Locate the cell with the specified text and output its (x, y) center coordinate. 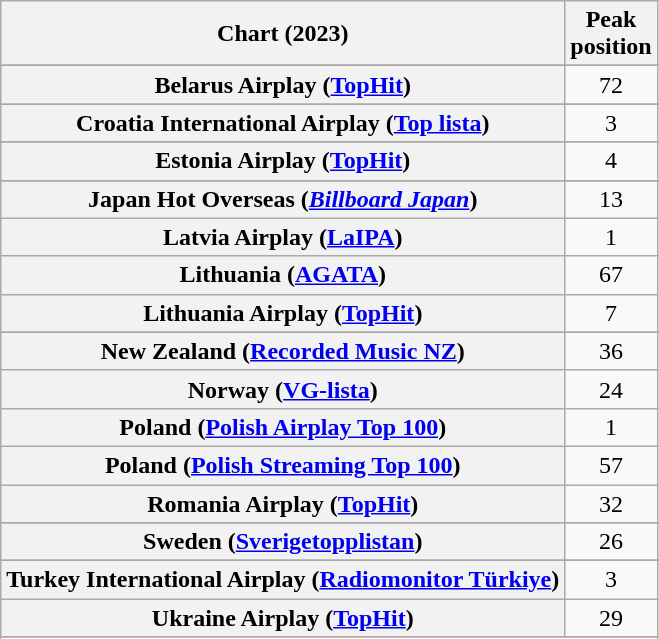
67 (611, 275)
26 (611, 542)
Latvia Airplay (LaIPA) (283, 237)
Belarus Airplay (TopHit) (283, 85)
Turkey International Airplay (Radiomonitor Türkiye) (283, 580)
Poland (Polish Airplay Top 100) (283, 427)
Sweden (Sverigetopplistan) (283, 542)
Japan Hot Overseas (Billboard Japan) (283, 199)
36 (611, 351)
Chart (2023) (283, 34)
13 (611, 199)
57 (611, 465)
7 (611, 313)
Croatia International Airplay (Top lista) (283, 123)
4 (611, 161)
Poland (Polish Streaming Top 100) (283, 465)
Ukraine Airplay (TopHit) (283, 618)
72 (611, 85)
Estonia Airplay (TopHit) (283, 161)
24 (611, 389)
32 (611, 503)
Lithuania Airplay (TopHit) (283, 313)
29 (611, 618)
New Zealand (Recorded Music NZ) (283, 351)
Lithuania (AGATA) (283, 275)
Norway (VG-lista) (283, 389)
Peakposition (611, 34)
Romania Airplay (TopHit) (283, 503)
